Return (x, y) of the center of cell containing provided text 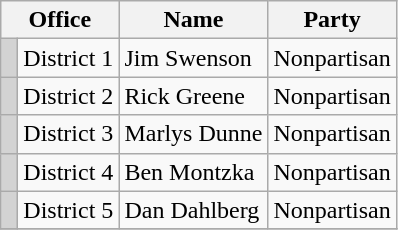
Name (194, 20)
District 4 (68, 172)
District 1 (68, 58)
District 3 (68, 134)
Dan Dahlberg (194, 210)
Office (60, 20)
District 5 (68, 210)
District 2 (68, 96)
Party (332, 20)
Marlys Dunne (194, 134)
Rick Greene (194, 96)
Jim Swenson (194, 58)
Ben Montzka (194, 172)
